Extract the (x, y) coordinate from the center of the cell holding the provided text.  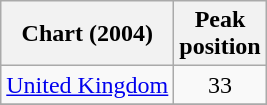
Chart (2004) (88, 34)
Peakposition (220, 34)
United Kingdom (88, 85)
33 (220, 85)
